Return (X, Y) of the center of cell containing provided text 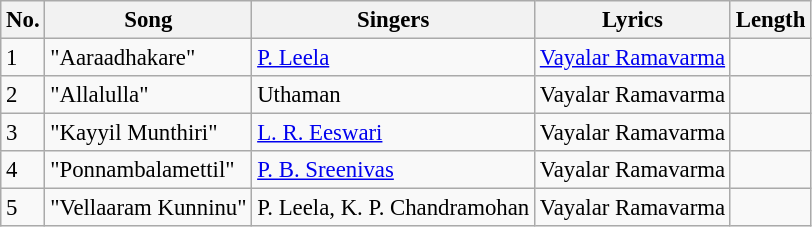
P. Leela (394, 58)
P. Leela, K. P. Chandramohan (394, 208)
"Allalulla" (148, 95)
Length (770, 20)
5 (23, 208)
"Ponnambalamettil" (148, 170)
Song (148, 20)
Uthaman (394, 95)
"Vellaaram Kunninu" (148, 208)
P. B. Sreenivas (394, 170)
"Kayyil Munthiri" (148, 133)
No. (23, 20)
2 (23, 95)
1 (23, 58)
Singers (394, 20)
"Aaraadhakare" (148, 58)
4 (23, 170)
L. R. Eeswari (394, 133)
3 (23, 133)
Lyrics (633, 20)
